Identify which cell holds the provided text, then report its [x, y] central coordinate. 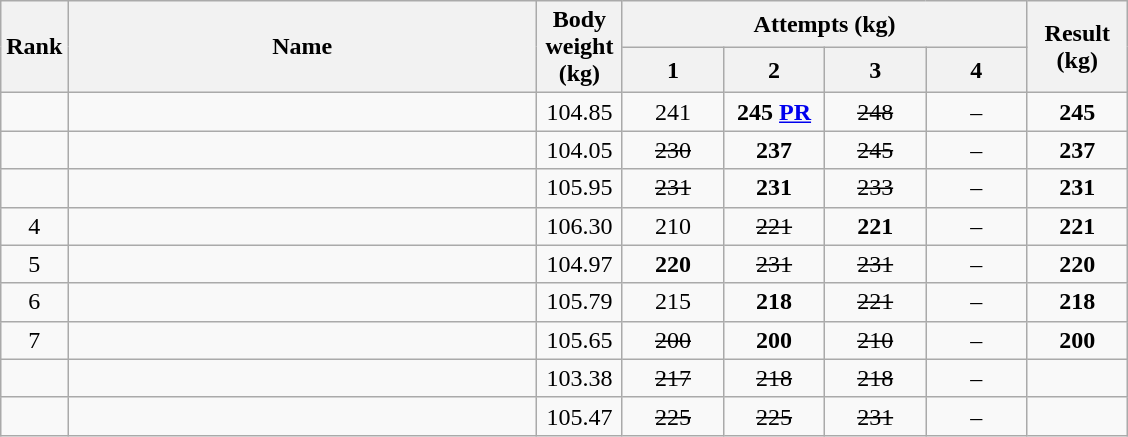
7 [34, 340]
6 [34, 302]
104.05 [579, 150]
1 [672, 70]
104.85 [579, 112]
105.95 [579, 188]
105.79 [579, 302]
106.30 [579, 226]
3 [876, 70]
Attempts (kg) [824, 24]
104.97 [579, 264]
245 PR [774, 112]
Body weight (kg) [579, 47]
233 [876, 188]
248 [876, 112]
Name [302, 47]
5 [34, 264]
105.65 [579, 340]
215 [672, 302]
Rank [34, 47]
217 [672, 378]
2 [774, 70]
241 [672, 112]
Result (kg) [1078, 47]
105.47 [579, 416]
230 [672, 150]
103.38 [579, 378]
